From the cell containing the given text, extract its center point as [x, y] coordinate. 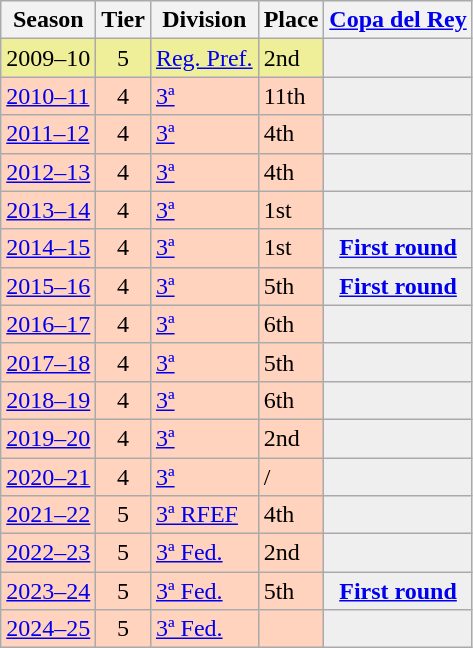
2018–19 [48, 400]
2021–22 [48, 515]
Place [291, 20]
2015–16 [48, 286]
2012–13 [48, 172]
2011–12 [48, 134]
Division [204, 20]
2010–11 [48, 96]
/ [291, 477]
Tier [124, 20]
2022–23 [48, 553]
2024–25 [48, 629]
2023–24 [48, 591]
2014–15 [48, 248]
2009–10 [48, 58]
11th [291, 96]
2019–20 [48, 438]
Copa del Rey [398, 20]
2020–21 [48, 477]
2016–17 [48, 324]
Reg. Pref. [204, 58]
2013–14 [48, 210]
2017–18 [48, 362]
Season [48, 20]
3ª RFEF [204, 515]
